Detect which cell encompasses the target text, then output its (x, y) center coordinate. 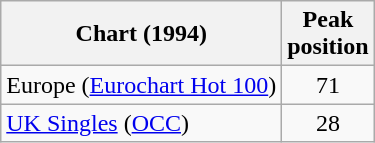
71 (328, 85)
Chart (1994) (142, 34)
Peakposition (328, 34)
Europe (Eurochart Hot 100) (142, 85)
28 (328, 123)
UK Singles (OCC) (142, 123)
